Identify which cell holds the provided text, then report its (X, Y) central coordinate. 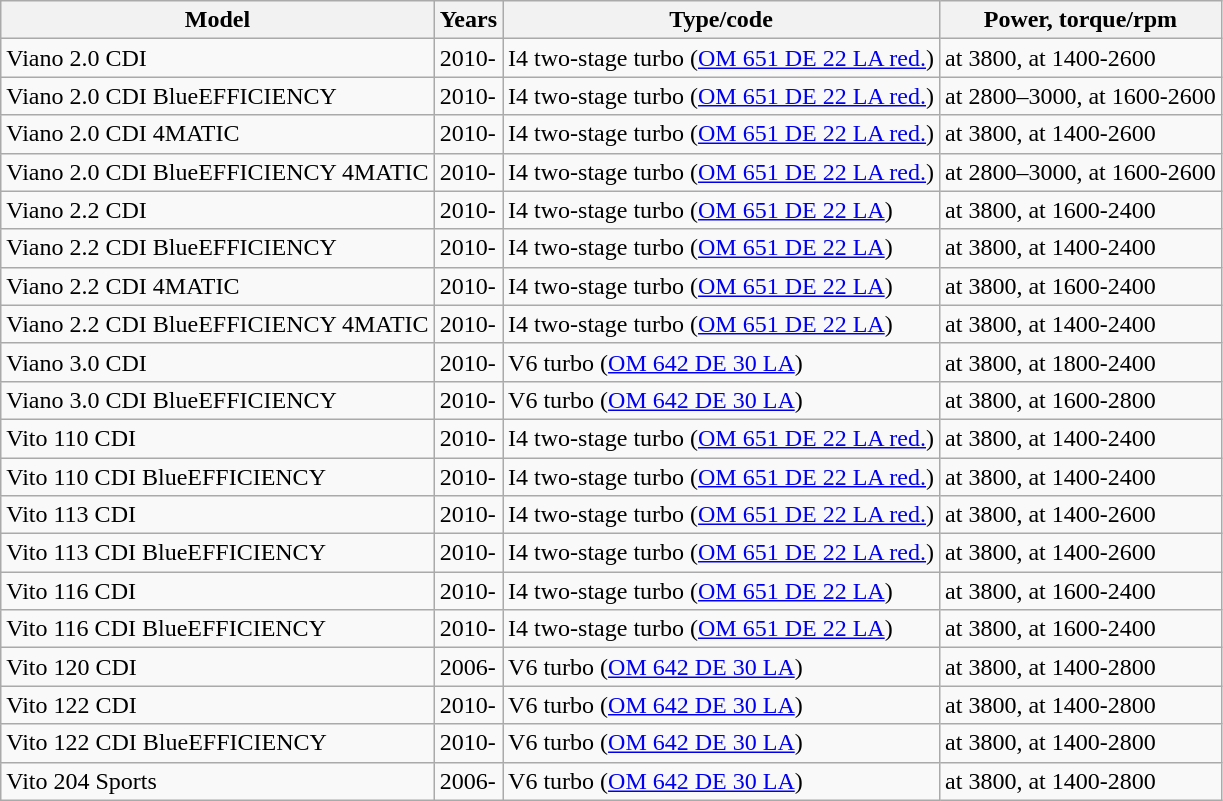
Viano 2.0 CDI BlueEFFICIENCY (218, 96)
Vito 110 CDI BlueEFFICIENCY (218, 477)
Viano 2.0 CDI (218, 58)
at 3800, at 1600-2800 (1081, 400)
Viano 2.2 CDI 4MATIC (218, 286)
Viano 2.0 CDI 4MATIC (218, 134)
Viano 2.0 CDI BlueEFFICIENCY 4MATIC (218, 172)
Viano 3.0 CDI (218, 362)
Years (468, 20)
Power, torque/rpm (1081, 20)
at 3800, at 1800-2400 (1081, 362)
Vito 110 CDI (218, 438)
Viano 2.2 CDI BlueEFFICIENCY (218, 248)
Vito 113 CDI BlueEFFICIENCY (218, 553)
Viano 3.0 CDI BlueEFFICIENCY (218, 400)
Viano 2.2 CDI (218, 210)
Vito 204 Sports (218, 781)
Vito 116 CDI BlueEFFICIENCY (218, 629)
Vito 122 CDI BlueEFFICIENCY (218, 743)
Vito 120 CDI (218, 667)
Vito 116 CDI (218, 591)
Model (218, 20)
Type/code (722, 20)
Viano 2.2 CDI BlueEFFICIENCY 4MATIC (218, 324)
Vito 113 CDI (218, 515)
Vito 122 CDI (218, 705)
